Find where the given text appears and provide that cell's center as (x, y) coordinate. 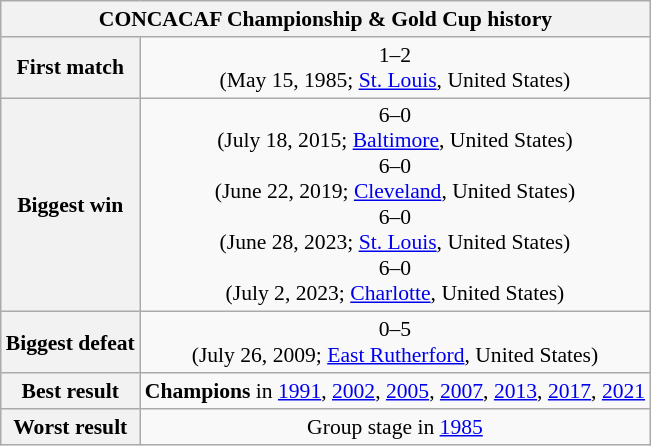
Biggest win (70, 205)
Worst result (70, 427)
Best result (70, 391)
CONCACAF Championship & Gold Cup history (326, 19)
1–2 (May 15, 1985; St. Louis, United States) (395, 68)
First match (70, 68)
Champions in 1991, 2002, 2005, 2007, 2013, 2017, 2021 (395, 391)
0–5 (July 26, 2009; East Rutherford, United States) (395, 342)
Biggest defeat (70, 342)
Group stage in 1985 (395, 427)
